Find where the given text appears and provide that cell's center as [x, y] coordinate. 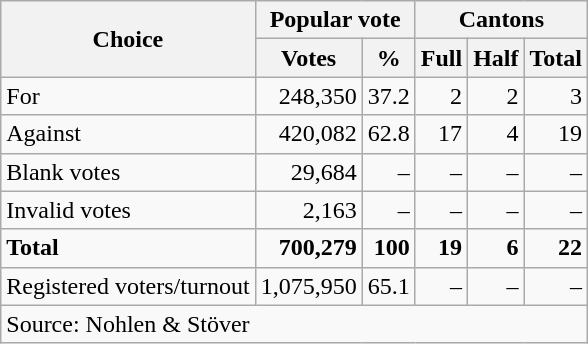
For [128, 96]
3 [556, 96]
420,082 [308, 134]
Invalid votes [128, 210]
17 [441, 134]
Full [441, 58]
Registered voters/turnout [128, 286]
Against [128, 134]
Source: Nohlen & Stöver [294, 324]
6 [496, 248]
Cantons [501, 20]
248,350 [308, 96]
62.8 [388, 134]
37.2 [388, 96]
22 [556, 248]
2,163 [308, 210]
4 [496, 134]
700,279 [308, 248]
1,075,950 [308, 286]
65.1 [388, 286]
Half [496, 58]
Popular vote [335, 20]
Votes [308, 58]
29,684 [308, 172]
% [388, 58]
Blank votes [128, 172]
Choice [128, 39]
100 [388, 248]
